Determine the [x, y] coordinate at the center of the cell enclosing the given text.  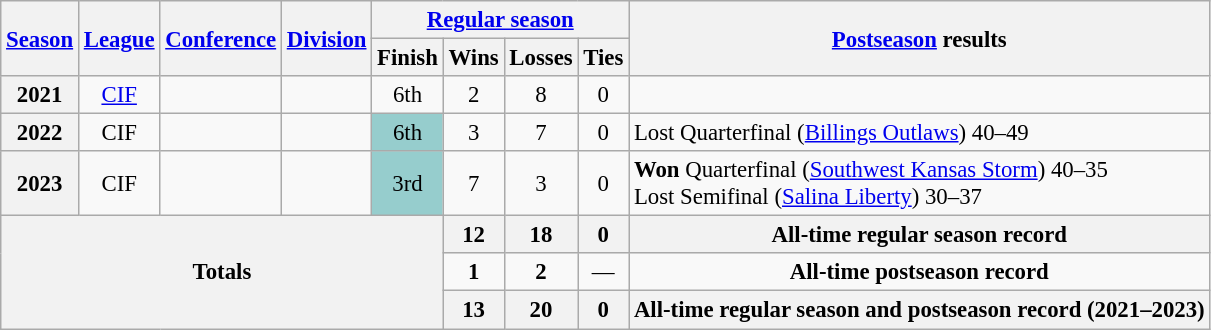
Losses [541, 58]
— [604, 273]
1 [474, 273]
Wins [474, 58]
8 [541, 95]
3rd [408, 184]
12 [474, 235]
All-time postseason record [920, 273]
2022 [40, 133]
All-time regular season record [920, 235]
2021 [40, 95]
18 [541, 235]
Regular season [500, 20]
20 [541, 310]
Won Quarterfinal (Southwest Kansas Storm) 40–35Lost Semifinal (Salina Liberty) 30–37 [920, 184]
League [118, 38]
All-time regular season and postseason record (2021–2023) [920, 310]
Ties [604, 58]
Postseason results [920, 38]
Totals [222, 272]
13 [474, 310]
Conference [221, 38]
2023 [40, 184]
Finish [408, 58]
Season [40, 38]
Division [326, 38]
Lost Quarterfinal (Billings Outlaws) 40–49 [920, 133]
